From the cell containing the given text, extract its center point as [X, Y] coordinate. 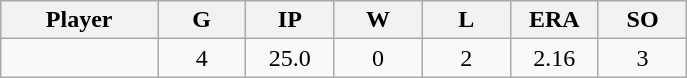
25.0 [290, 58]
ERA [554, 20]
4 [202, 58]
2.16 [554, 58]
SO [642, 20]
L [466, 20]
Player [80, 20]
2 [466, 58]
3 [642, 58]
G [202, 20]
IP [290, 20]
0 [378, 58]
W [378, 20]
